Pinpoint the cell where the given text exists, returning its [X, Y] midpoint coordinate. 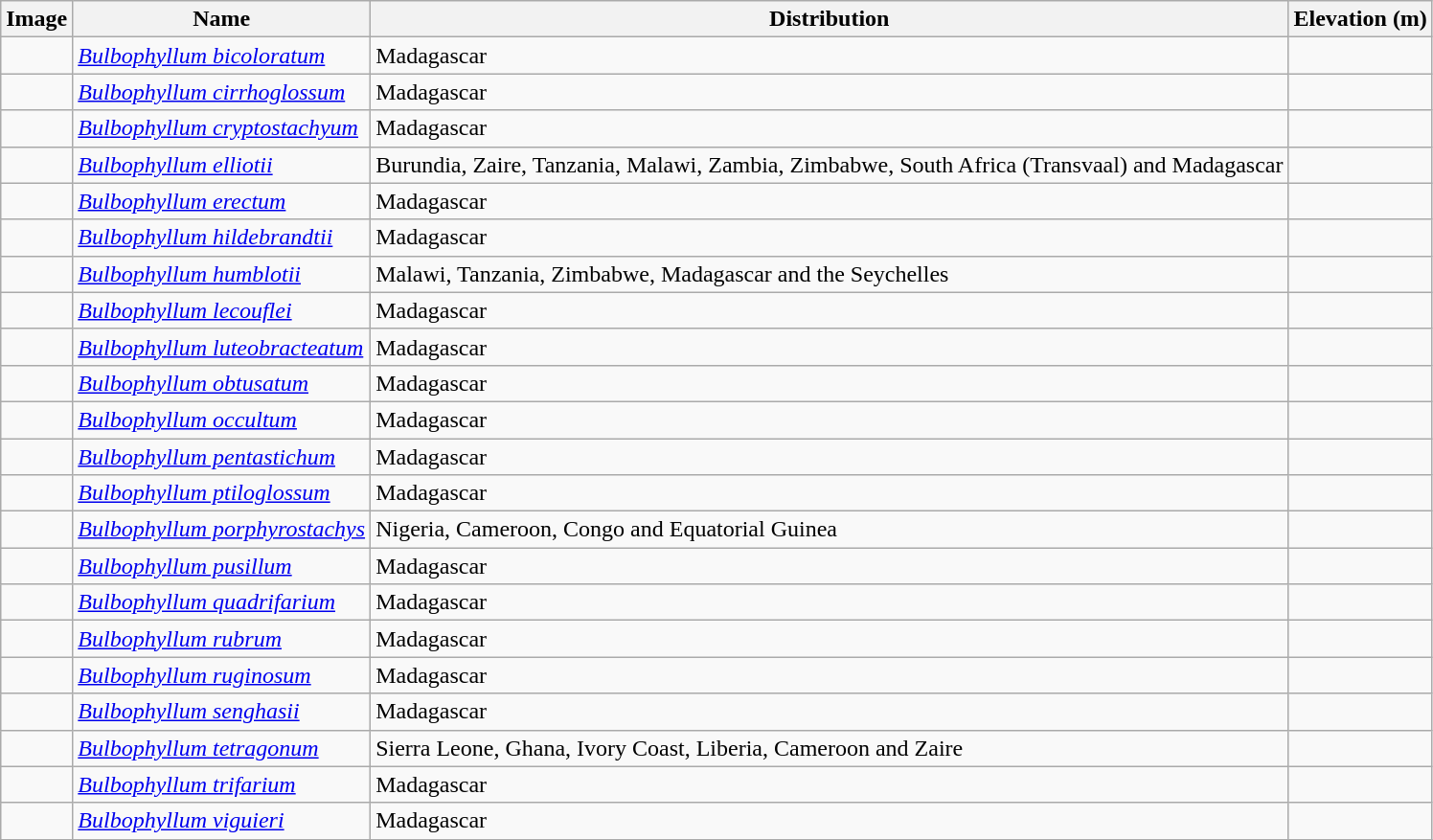
Bulbophyllum cryptostachyum [222, 128]
Bulbophyllum lecouflei [222, 310]
Nigeria, Cameroon, Congo and Equatorial Guinea [830, 530]
Bulbophyllum pentastichum [222, 457]
Bulbophyllum occultum [222, 420]
Bulbophyllum pusillum [222, 566]
Burundia, Zaire, Tanzania, Malawi, Zambia, Zimbabwe, South Africa (Transvaal) and Madagascar [830, 165]
Bulbophyllum senghasii [222, 712]
Bulbophyllum hildebrandtii [222, 238]
Bulbophyllum erectum [222, 201]
Bulbophyllum obtusatum [222, 383]
Bulbophyllum tetragonum [222, 748]
Bulbophyllum humblotii [222, 274]
Name [222, 19]
Bulbophyllum viguieri [222, 821]
Malawi, Tanzania, Zimbabwe, Madagascar and the Seychelles [830, 274]
Bulbophyllum ptiloglossum [222, 493]
Bulbophyllum luteobracteatum [222, 347]
Bulbophyllum porphyrostachys [222, 530]
Elevation (m) [1360, 19]
Distribution [830, 19]
Bulbophyllum elliotii [222, 165]
Bulbophyllum bicoloratum [222, 56]
Image [36, 19]
Sierra Leone, Ghana, Ivory Coast, Liberia, Cameroon and Zaire [830, 748]
Bulbophyllum ruginosum [222, 675]
Bulbophyllum rubrum [222, 639]
Bulbophyllum trifarium [222, 784]
Bulbophyllum cirrhoglossum [222, 92]
Bulbophyllum quadrifarium [222, 602]
